Pinpoint the cell where the given text exists, returning its (x, y) midpoint coordinate. 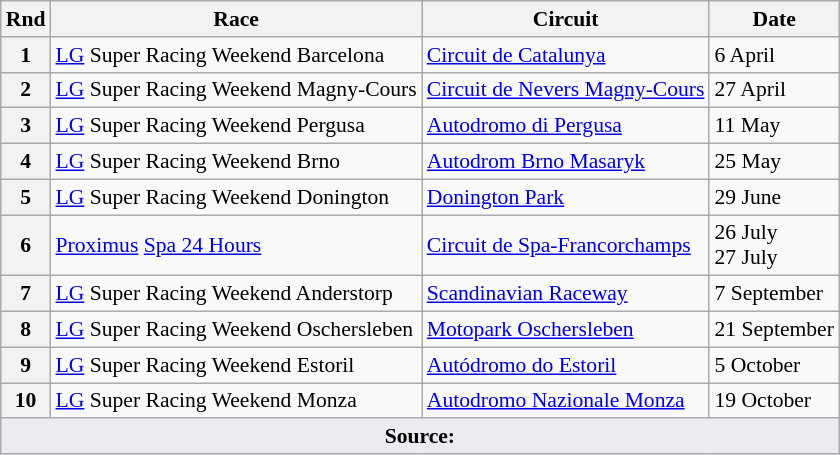
LG Super Racing Weekend Anderstorp (236, 294)
Autodrom Brno Masaryk (566, 162)
Circuit de Nevers Magny-Cours (566, 90)
Source: (420, 437)
Autodromo Nazionale Monza (566, 401)
Donington Park (566, 197)
27 April (774, 90)
LG Super Racing Weekend Monza (236, 401)
LG Super Racing Weekend Oschersleben (236, 330)
5 October (774, 365)
Circuit de Catalunya (566, 55)
7 (26, 294)
LG Super Racing Weekend Barcelona (236, 55)
2 (26, 90)
Scandinavian Raceway (566, 294)
Circuit (566, 19)
Date (774, 19)
25 May (774, 162)
19 October (774, 401)
8 (26, 330)
LG Super Racing Weekend Brno (236, 162)
Motopark Oschersleben (566, 330)
1 (26, 55)
10 (26, 401)
11 May (774, 126)
9 (26, 365)
Autódromo do Estoril (566, 365)
LG Super Racing Weekend Pergusa (236, 126)
Proximus Spa 24 Hours (236, 246)
7 September (774, 294)
LG Super Racing Weekend Magny-Cours (236, 90)
21 September (774, 330)
4 (26, 162)
Rnd (26, 19)
6 (26, 246)
3 (26, 126)
Circuit de Spa-Francorchamps (566, 246)
6 April (774, 55)
Race (236, 19)
Autodromo di Pergusa (566, 126)
LG Super Racing Weekend Donington (236, 197)
26 July27 July (774, 246)
5 (26, 197)
LG Super Racing Weekend Estoril (236, 365)
29 June (774, 197)
